Find where the given text appears and provide that cell's center as (x, y) coordinate. 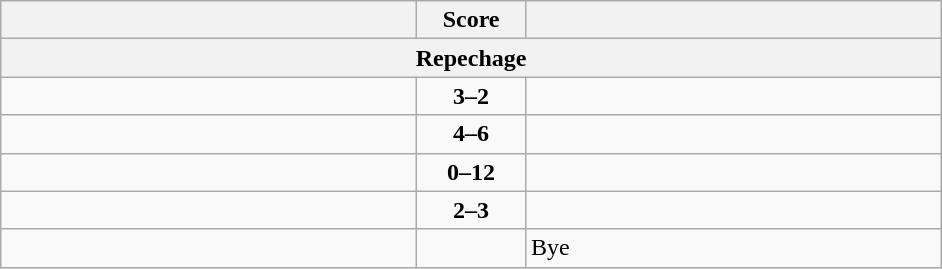
3–2 (472, 96)
2–3 (472, 210)
0–12 (472, 172)
Bye (733, 248)
Score (472, 20)
Repechage (472, 58)
4–6 (472, 134)
